Search for the cell housing the specified text and yield its (x, y) center coordinate. 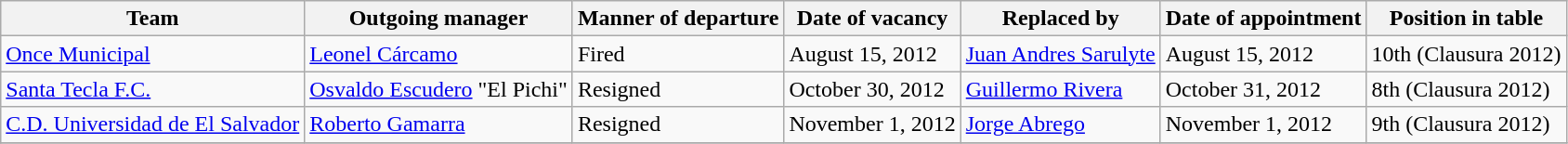
C.D. Universidad de El Salvador (152, 124)
Santa Tecla F.C. (152, 89)
Once Municipal (152, 54)
Osvaldo Escudero "El Pichi" (438, 89)
Juan Andres Sarulyte (1061, 54)
Guillermo Rivera (1061, 89)
Team (152, 19)
Manner of departure (678, 19)
Outgoing manager (438, 19)
10th (Clausura 2012) (1466, 54)
Date of appointment (1263, 19)
Jorge Abrego (1061, 124)
Roberto Gamarra (438, 124)
9th (Clausura 2012) (1466, 124)
Replaced by (1061, 19)
Position in table (1466, 19)
8th (Clausura 2012) (1466, 89)
Fired (678, 54)
Leonel Cárcamo (438, 54)
October 31, 2012 (1263, 89)
Date of vacancy (872, 19)
October 30, 2012 (872, 89)
